Search for the cell housing the specified text and yield its [X, Y] center coordinate. 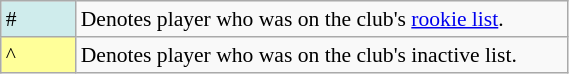
Denotes player who was on the club's inactive list. [322, 55]
Denotes player who was on the club's rookie list. [322, 19]
# [38, 19]
^ [38, 55]
